Search for the cell housing the specified text and yield its [x, y] center coordinate. 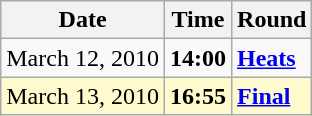
Heats [272, 58]
March 12, 2010 [83, 58]
16:55 [198, 96]
14:00 [198, 58]
Round [272, 20]
Time [198, 20]
Final [272, 96]
March 13, 2010 [83, 96]
Date [83, 20]
